From the cell containing the given text, extract its center point as [x, y] coordinate. 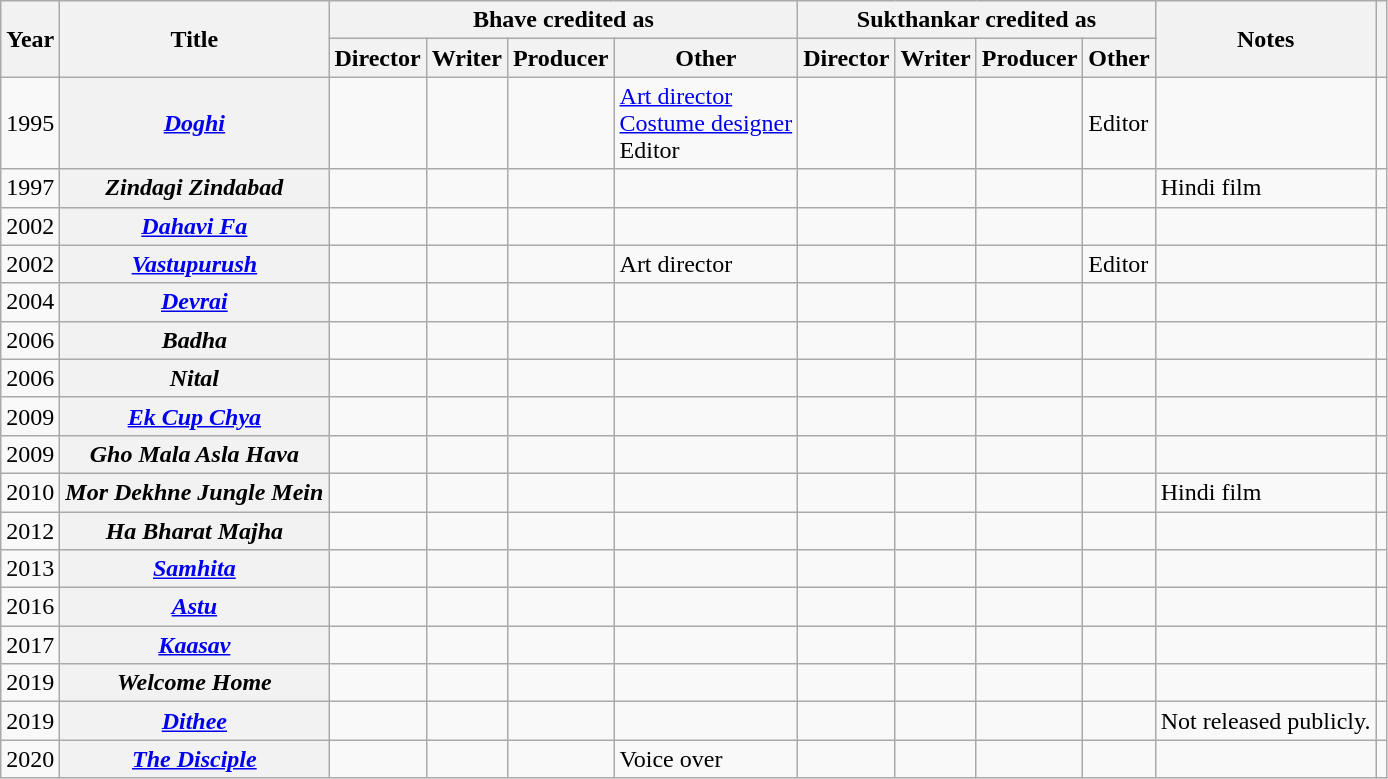
Zindagi Zindabad [194, 188]
1997 [30, 188]
2020 [30, 759]
Year [30, 39]
Gho Mala Asla Hava [194, 454]
Dithee [194, 721]
Bhave credited as [564, 20]
Notes [1266, 39]
Voice over [706, 759]
2016 [30, 607]
Dahavi Fa [194, 226]
Title [194, 39]
Art directorCostume designerEditor [706, 123]
Badha [194, 340]
2013 [30, 569]
Mor Dekhne Jungle Mein [194, 492]
2004 [30, 302]
1995 [30, 123]
Devrai [194, 302]
Sukthankar credited as [976, 20]
Ha Bharat Majha [194, 531]
2010 [30, 492]
Samhita [194, 569]
Welcome Home [194, 683]
Kaasav [194, 645]
The Disciple [194, 759]
Astu [194, 607]
2012 [30, 531]
Doghi [194, 123]
Art director [706, 264]
Vastupurush [194, 264]
Nital [194, 378]
Not released publicly. [1266, 721]
2017 [30, 645]
Ek Cup Chya [194, 416]
